Find where the given text appears and provide that cell's center as [X, Y] coordinate. 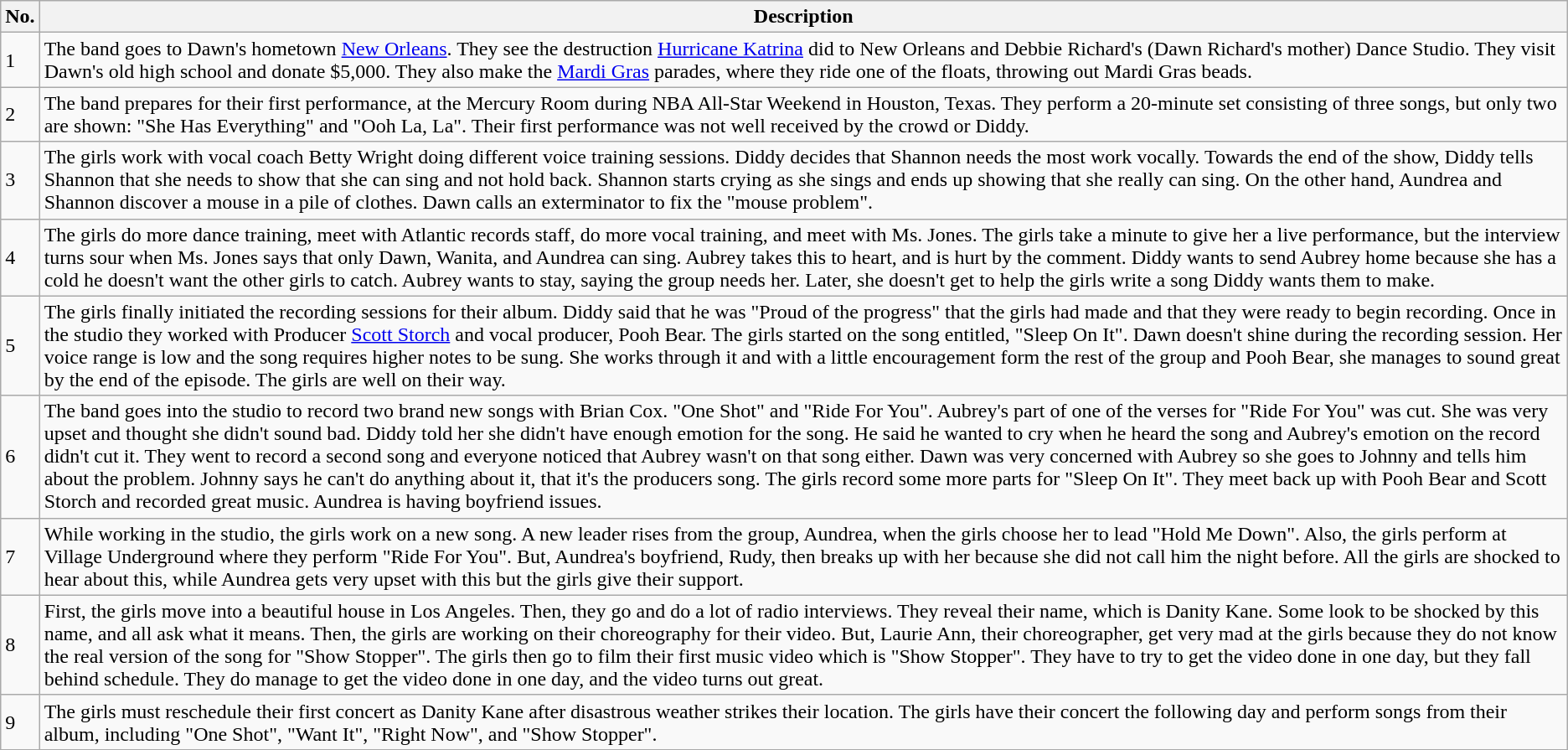
9 [20, 722]
3 [20, 180]
6 [20, 457]
7 [20, 556]
8 [20, 645]
Description [803, 17]
5 [20, 345]
2 [20, 114]
4 [20, 257]
1 [20, 60]
No. [20, 17]
